Output the (x, y) coordinate of the center of the cell containing the given text.  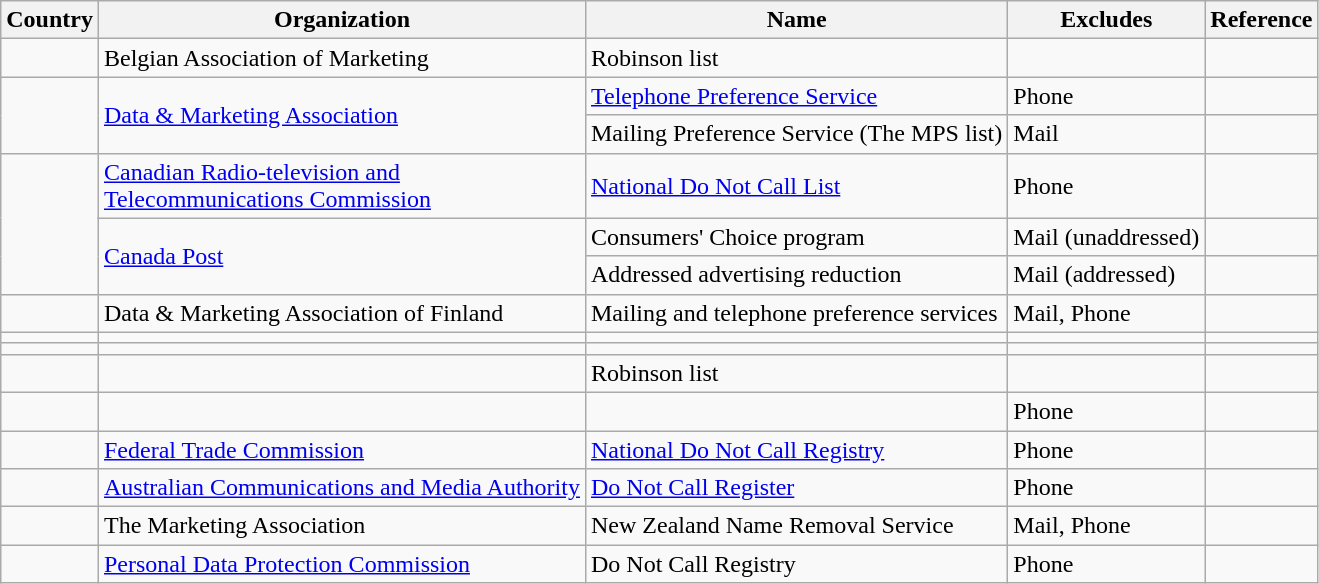
Mail (1106, 134)
Australian Communications and Media Authority (342, 488)
Do Not Call Registry (796, 564)
Mailing Preference Service (The MPS list) (796, 134)
Mailing and telephone preference services (796, 313)
National Do Not Call List (796, 186)
Canada Post (342, 256)
Name (796, 20)
Reference (1262, 20)
Excludes (1106, 20)
Organization (342, 20)
Canadian Radio-television andTelecommunications Commission (342, 186)
Data & Marketing Association (342, 115)
National Do Not Call Registry (796, 449)
Federal Trade Commission (342, 449)
The Marketing Association (342, 526)
Belgian Association of Marketing (342, 58)
Do Not Call Register (796, 488)
Mail (addressed) (1106, 275)
Country (50, 20)
Consumers' Choice program (796, 237)
Addressed advertising reduction (796, 275)
Telephone Preference Service (796, 96)
Personal Data Protection Commission (342, 564)
Data & Marketing Association of Finland (342, 313)
Mail (unaddressed) (1106, 237)
New Zealand Name Removal Service (796, 526)
